From the cell containing the given text, extract its center point as [X, Y] coordinate. 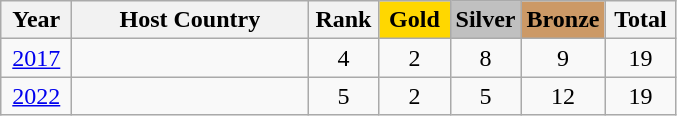
4 [344, 58]
Bronze [563, 20]
Host Country [190, 20]
2022 [36, 96]
12 [563, 96]
Rank [344, 20]
Gold [414, 20]
2017 [36, 58]
Silver [486, 20]
8 [486, 58]
Total [640, 20]
Year [36, 20]
9 [563, 58]
